Find where the given text appears and provide that cell's center as [x, y] coordinate. 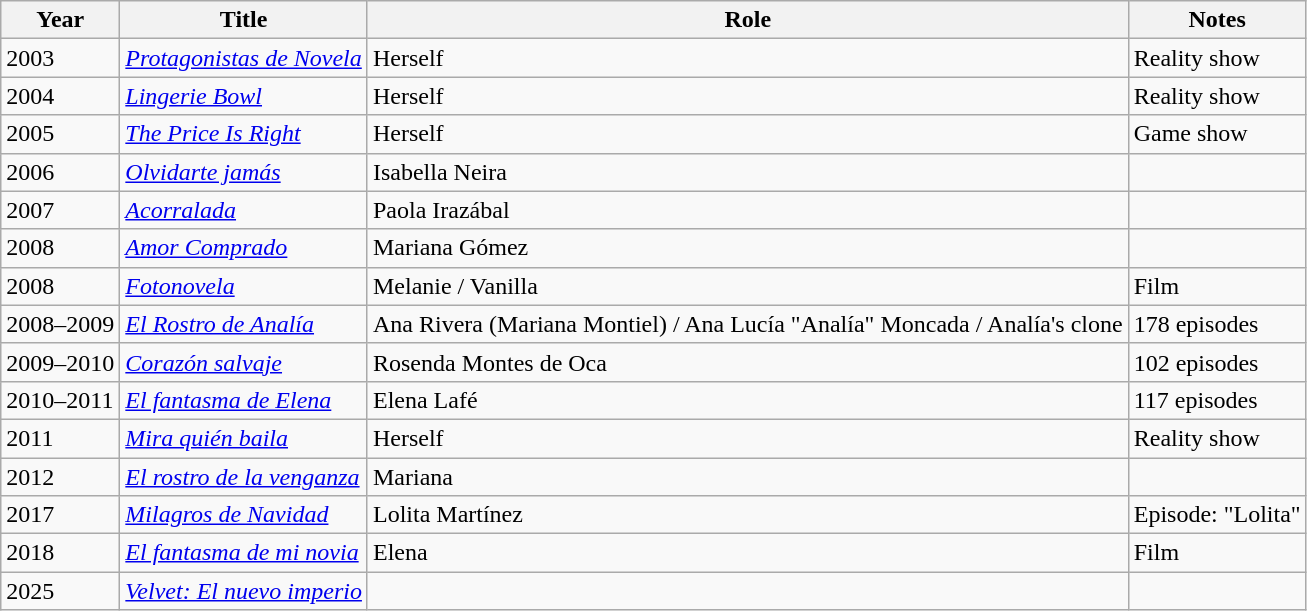
The Price Is Right [244, 134]
Amor Comprado [244, 248]
2011 [60, 438]
Notes [1217, 20]
Melanie / Vanilla [748, 286]
2008–2009 [60, 324]
Rosenda Montes de Oca [748, 362]
Episode: "Lolita" [1217, 515]
2006 [60, 172]
Acorralada [244, 210]
Fotonovela [244, 286]
Milagros de Navidad [244, 515]
El fantasma de Elena [244, 400]
2012 [60, 477]
2003 [60, 58]
Lolita Martínez [748, 515]
Game show [1217, 134]
El Rostro de Analía [244, 324]
Lingerie Bowl [244, 96]
102 episodes [1217, 362]
2025 [60, 591]
Isabella Neira [748, 172]
2017 [60, 515]
117 episodes [1217, 400]
2010–2011 [60, 400]
Elena [748, 553]
Mariana [748, 477]
Protagonistas de Novela [244, 58]
Paola Irazábal [748, 210]
Year [60, 20]
2009–2010 [60, 362]
Ana Rivera (Mariana Montiel) / Ana Lucía "Analía" Moncada / Analía's clone [748, 324]
Role [748, 20]
2005 [60, 134]
2007 [60, 210]
Olvidarte jamás [244, 172]
Velvet: El nuevo imperio [244, 591]
178 episodes [1217, 324]
Title [244, 20]
Corazón salvaje [244, 362]
El rostro de la venganza [244, 477]
2004 [60, 96]
El fantasma de mi novia [244, 553]
Mira quién baila [244, 438]
Mariana Gómez [748, 248]
Elena Lafé [748, 400]
2018 [60, 553]
